Detect which cell encompasses the target text, then output its (X, Y) center coordinate. 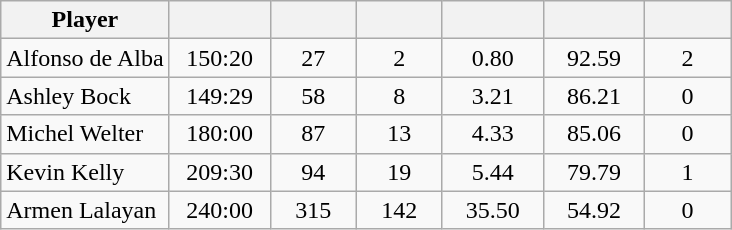
13 (399, 134)
5.44 (492, 172)
240:00 (220, 210)
209:30 (220, 172)
94 (313, 172)
8 (399, 96)
27 (313, 58)
58 (313, 96)
19 (399, 172)
92.59 (594, 58)
85.06 (594, 134)
Armen Lalayan (85, 210)
3.21 (492, 96)
180:00 (220, 134)
Michel Welter (85, 134)
86.21 (594, 96)
54.92 (594, 210)
0.80 (492, 58)
Ashley Bock (85, 96)
1 (687, 172)
149:29 (220, 96)
Player (85, 20)
Kevin Kelly (85, 172)
Alfonso de Alba (85, 58)
150:20 (220, 58)
79.79 (594, 172)
4.33 (492, 134)
87 (313, 134)
142 (399, 210)
315 (313, 210)
35.50 (492, 210)
